Pinpoint the cell where the given text exists, returning its [X, Y] midpoint coordinate. 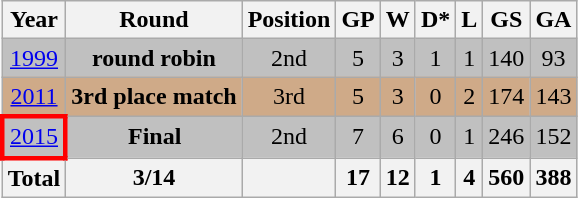
Final [154, 136]
Position [289, 20]
3rd place match [154, 97]
Round [154, 20]
93 [554, 58]
W [398, 20]
Year [34, 20]
3rd [289, 97]
7 [358, 136]
3/14 [154, 178]
6 [398, 136]
12 [398, 178]
round robin [154, 58]
Total [34, 178]
140 [506, 58]
GS [506, 20]
GA [554, 20]
2015 [34, 136]
174 [506, 97]
2011 [34, 97]
17 [358, 178]
L [470, 20]
4 [470, 178]
D* [435, 20]
1999 [34, 58]
246 [506, 136]
388 [554, 178]
560 [506, 178]
143 [554, 97]
GP [358, 20]
2 [470, 97]
152 [554, 136]
